Search for the cell housing the specified text and yield its (x, y) center coordinate. 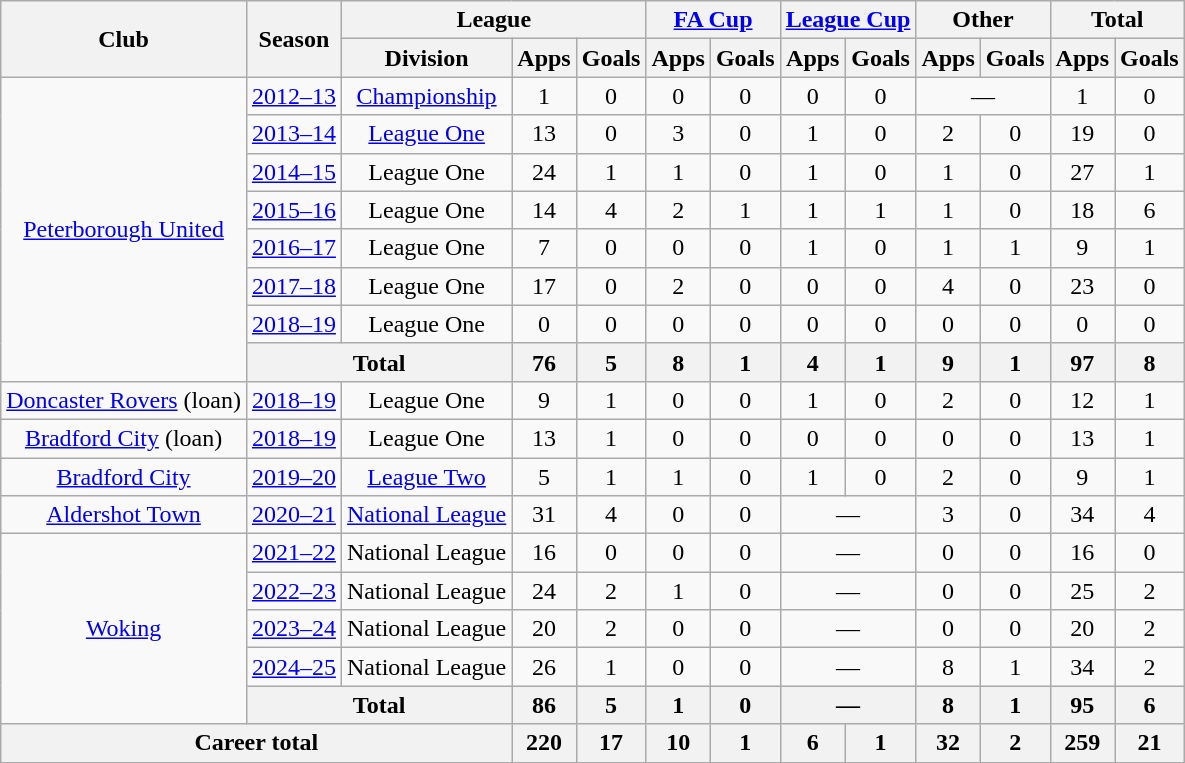
25 (1082, 591)
2013–14 (294, 134)
86 (544, 705)
23 (1082, 286)
Season (294, 39)
2022–23 (294, 591)
2023–24 (294, 629)
97 (1082, 362)
Bradford City (loan) (124, 438)
Championship (426, 96)
220 (544, 743)
7 (544, 248)
27 (1082, 172)
259 (1082, 743)
League Cup (848, 20)
League Two (426, 477)
2024–25 (294, 667)
12 (1082, 400)
Doncaster Rovers (loan) (124, 400)
Career total (256, 743)
95 (1082, 705)
2019–20 (294, 477)
2017–18 (294, 286)
Division (426, 58)
Other (983, 20)
Woking (124, 629)
2020–21 (294, 515)
League (493, 20)
FA Cup (713, 20)
19 (1082, 134)
18 (1082, 210)
Peterborough United (124, 229)
21 (1149, 743)
Club (124, 39)
2021–22 (294, 553)
Aldershot Town (124, 515)
76 (544, 362)
10 (678, 743)
2015–16 (294, 210)
2014–15 (294, 172)
26 (544, 667)
2012–13 (294, 96)
14 (544, 210)
2016–17 (294, 248)
31 (544, 515)
Bradford City (124, 477)
32 (948, 743)
